Capture the cell that displays the provided text and extract its [x, y] central coordinate. 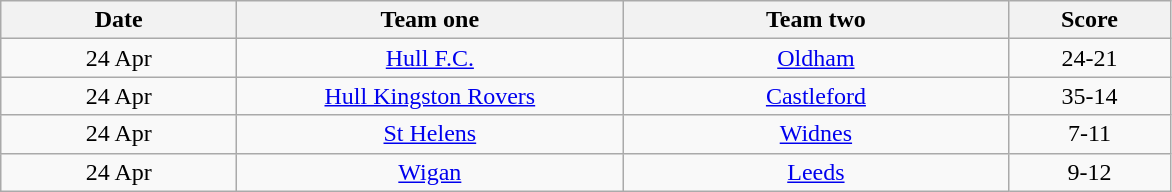
Date [119, 20]
Castleford [816, 96]
St Helens [430, 134]
Team one [430, 20]
Leeds [816, 172]
Team two [816, 20]
Wigan [430, 172]
Score [1090, 20]
7-11 [1090, 134]
Widnes [816, 134]
35-14 [1090, 96]
9-12 [1090, 172]
24-21 [1090, 58]
Oldham [816, 58]
Hull F.C. [430, 58]
Hull Kingston Rovers [430, 96]
